Capture the cell that displays the provided text and extract its [x, y] central coordinate. 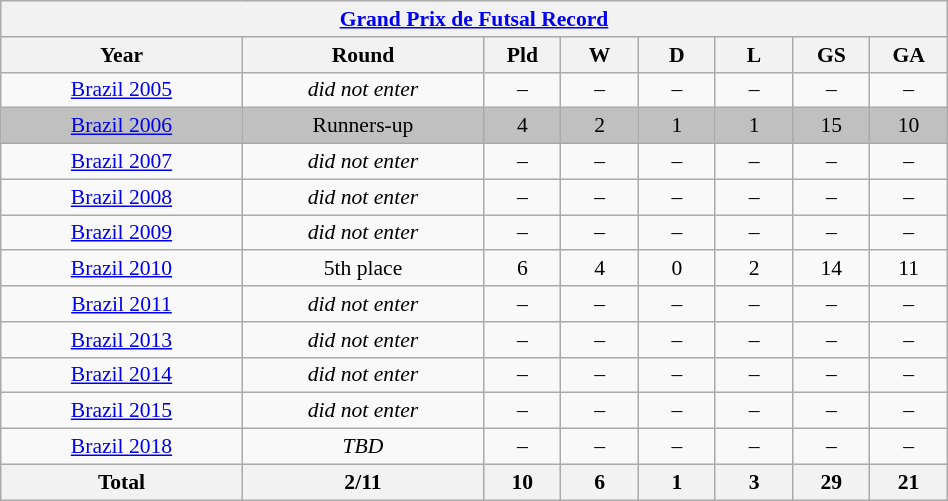
Runners-up [362, 126]
Year [122, 55]
Brazil 2009 [122, 233]
Brazil 2013 [122, 340]
29 [832, 482]
Grand Prix de Futsal Record [474, 19]
Brazil 2015 [122, 411]
Brazil 2006 [122, 126]
Brazil 2014 [122, 375]
15 [832, 126]
Brazil 2010 [122, 269]
D [676, 55]
Brazil 2007 [122, 162]
5th place [362, 269]
21 [908, 482]
TBD [362, 447]
GS [832, 55]
GA [908, 55]
Brazil 2011 [122, 304]
2/11 [362, 482]
11 [908, 269]
L [754, 55]
Pld [522, 55]
Brazil 2008 [122, 197]
0 [676, 269]
14 [832, 269]
W [600, 55]
3 [754, 482]
Brazil 2018 [122, 447]
Brazil 2005 [122, 90]
Total [122, 482]
Round [362, 55]
